Extract the (x, y) coordinate from the center of the cell holding the provided text.  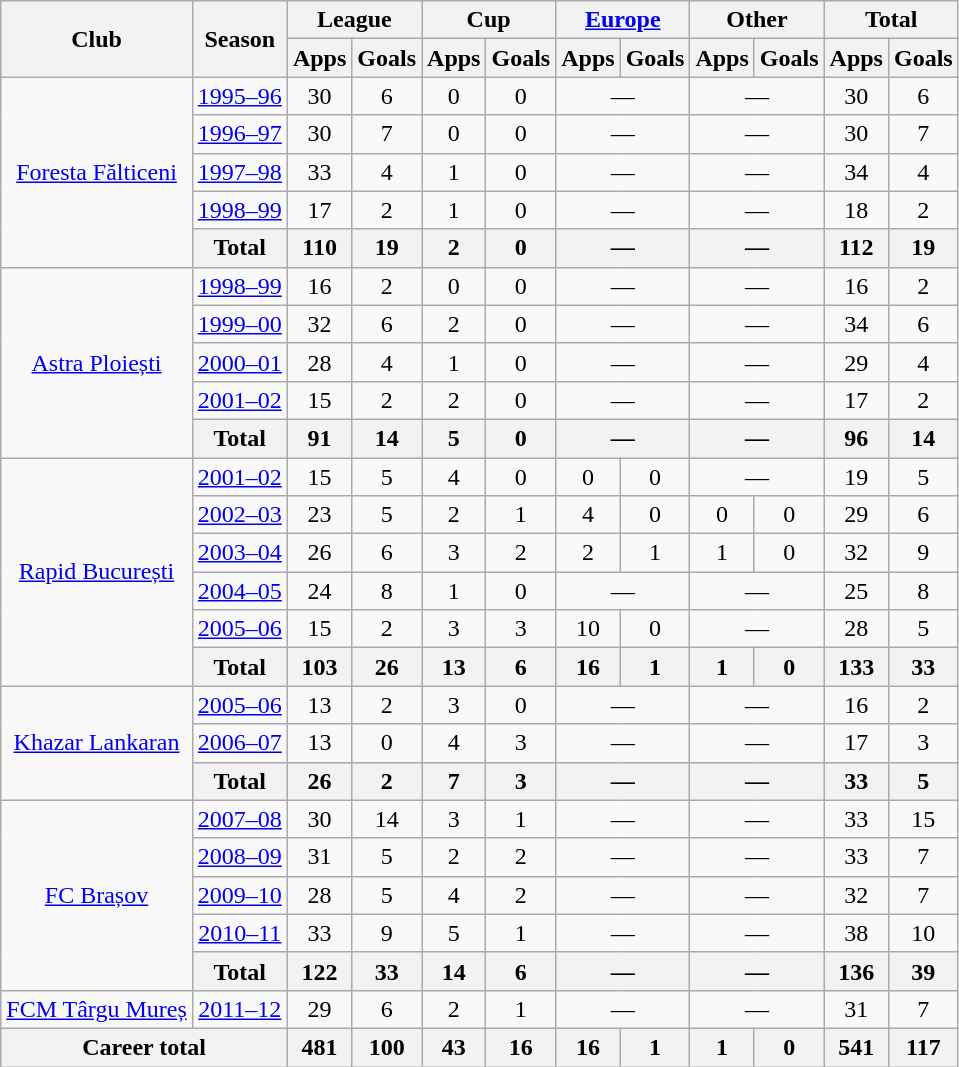
Career total (144, 1047)
Europe (623, 20)
481 (319, 1047)
Season (240, 39)
2007–08 (240, 819)
2010–11 (240, 933)
43 (454, 1047)
100 (387, 1047)
23 (319, 515)
1997–98 (240, 172)
91 (319, 438)
Rapid București (97, 572)
FCM Târgu Mureș (97, 1009)
2004–05 (240, 591)
Khazar Lankaran (97, 743)
136 (856, 971)
Club (97, 39)
1996–97 (240, 134)
League (354, 20)
2003–04 (240, 553)
Foresta Fălticeni (97, 172)
Cup (489, 20)
Other (757, 20)
110 (319, 248)
24 (319, 591)
103 (319, 667)
38 (856, 933)
541 (856, 1047)
25 (856, 591)
1995–96 (240, 96)
2008–09 (240, 857)
122 (319, 971)
18 (856, 210)
112 (856, 248)
2006–07 (240, 743)
FC Brașov (97, 895)
96 (856, 438)
2002–03 (240, 515)
Astra Ploiești (97, 362)
39 (923, 971)
133 (856, 667)
2009–10 (240, 895)
1999–00 (240, 324)
2011–12 (240, 1009)
117 (923, 1047)
2000–01 (240, 362)
